From the cell containing the given text, extract its center point as (x, y) coordinate. 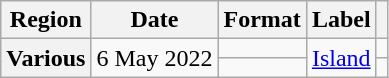
Region (46, 20)
Format (262, 20)
Label (341, 20)
Various (46, 58)
Island (341, 58)
6 May 2022 (154, 58)
Date (154, 20)
